Find where the given text appears and provide that cell's center as [x, y] coordinate. 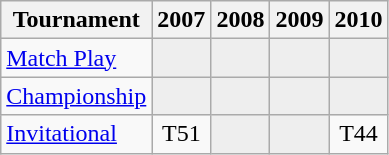
2010 [358, 20]
T44 [358, 134]
2008 [240, 20]
Tournament [76, 20]
T51 [182, 134]
Match Play [76, 58]
Championship [76, 96]
2009 [300, 20]
2007 [182, 20]
Invitational [76, 134]
